Capture the cell that displays the provided text and extract its [X, Y] central coordinate. 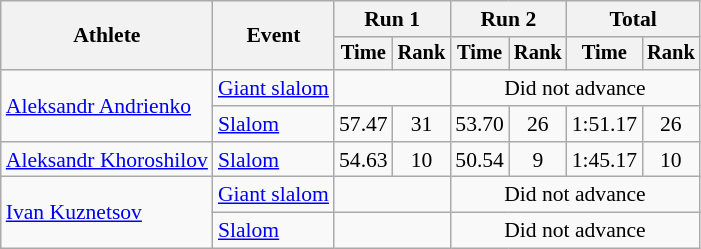
Ivan Kuznetsov [107, 212]
9 [538, 160]
53.70 [480, 124]
Event [274, 36]
Run 2 [508, 19]
Aleksandr Khoroshilov [107, 160]
Total [634, 19]
57.47 [364, 124]
1:51.17 [604, 124]
54.63 [364, 160]
Athlete [107, 36]
Run 1 [392, 19]
50.54 [480, 160]
Aleksandr Andrienko [107, 106]
31 [422, 124]
1:45.17 [604, 160]
